For the text-containing cell, return its midpoint in (x, y) coordinate format. 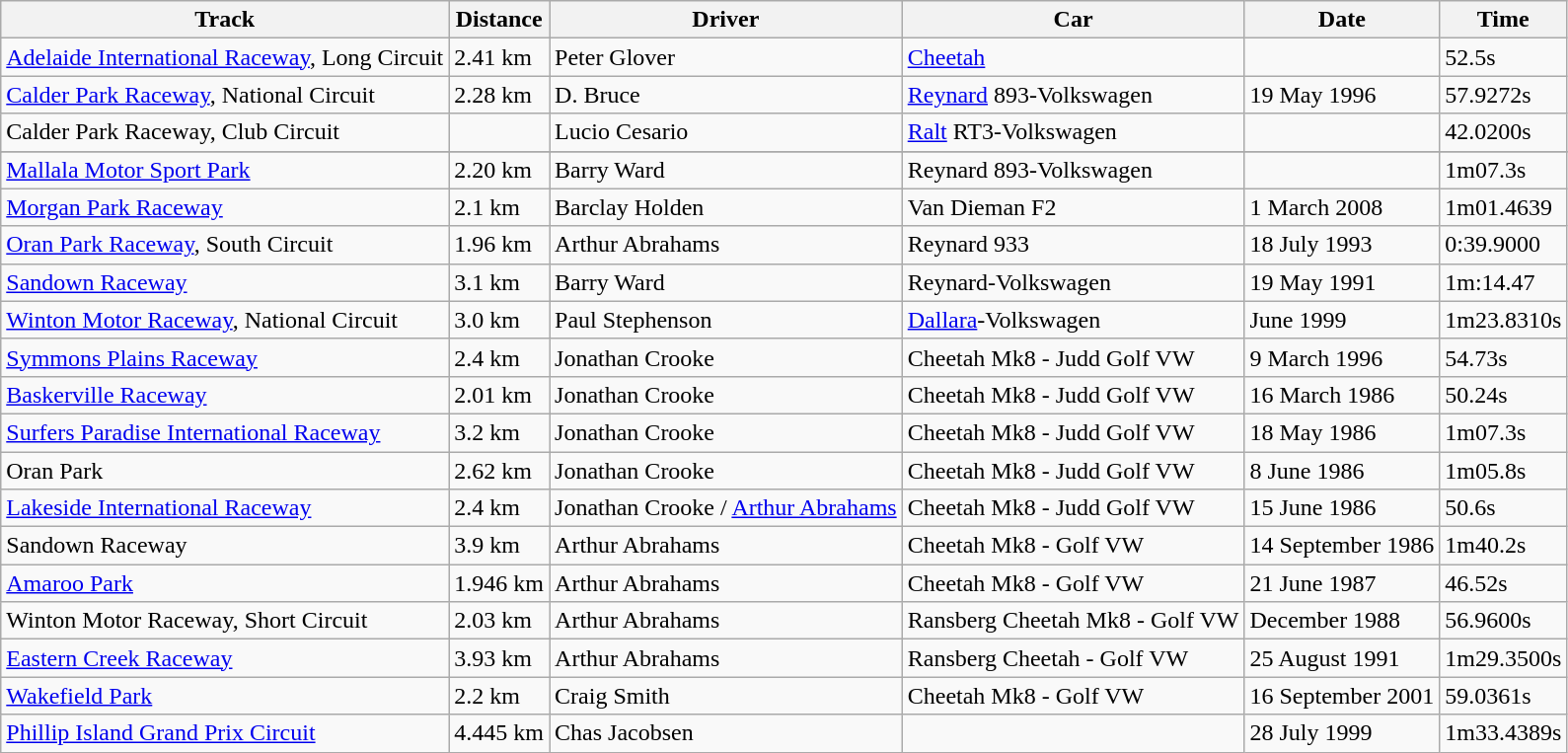
Ralt RT3-Volkswagen (1074, 132)
Calder Park Raceway, National Circuit (225, 95)
3.2 km (499, 432)
Mallala Motor Sport Park (225, 170)
Chas Jacobsen (726, 733)
Lucio Cesario (726, 132)
16 March 1986 (1342, 395)
Cheetah (1074, 57)
Oran Park (225, 471)
Morgan Park Raceway (225, 207)
2.62 km (499, 471)
Date (1342, 20)
2.20 km (499, 170)
19 May 1996 (1342, 95)
Adelaide International Raceway, Long Circuit (225, 57)
December 1988 (1342, 621)
21 June 1987 (1342, 583)
14 September 1986 (1342, 546)
28 July 1999 (1342, 733)
4.445 km (499, 733)
Time (1504, 20)
Reynard 933 (1074, 245)
50.6s (1504, 508)
Surfers Paradise International Raceway (225, 432)
D. Bruce (726, 95)
Wakefield Park (225, 696)
Driver (726, 20)
2.41 km (499, 57)
42.0200s (1504, 132)
1m05.8s (1504, 471)
2.1 km (499, 207)
3.93 km (499, 658)
Eastern Creek Raceway (225, 658)
Peter Glover (726, 57)
54.73s (1504, 357)
Barclay Holden (726, 207)
Dallara-Volkswagen (1074, 320)
Ransberg Cheetah - Golf VW (1074, 658)
Van Dieman F2 (1074, 207)
3.1 km (499, 282)
1m40.2s (1504, 546)
1m:14.47 (1504, 282)
1 March 2008 (1342, 207)
Car (1074, 20)
June 1999 (1342, 320)
Baskerville Raceway (225, 395)
Reynard-Volkswagen (1074, 282)
46.52s (1504, 583)
18 May 1986 (1342, 432)
Symmons Plains Raceway (225, 357)
Craig Smith (726, 696)
25 August 1991 (1342, 658)
52.5s (1504, 57)
15 June 1986 (1342, 508)
56.9600s (1504, 621)
2.03 km (499, 621)
1m33.4389s (1504, 733)
2.28 km (499, 95)
Oran Park Raceway, South Circuit (225, 245)
16 September 2001 (1342, 696)
50.24s (1504, 395)
1m29.3500s (1504, 658)
1.946 km (499, 583)
Amaroo Park (225, 583)
Track (225, 20)
18 July 1993 (1342, 245)
Winton Motor Raceway, Short Circuit (225, 621)
Lakeside International Raceway (225, 508)
Ransberg Cheetah Mk8 - Golf VW (1074, 621)
59.0361s (1504, 696)
1m01.4639 (1504, 207)
3.0 km (499, 320)
2.2 km (499, 696)
Phillip Island Grand Prix Circuit (225, 733)
1.96 km (499, 245)
57.9272s (1504, 95)
Winton Motor Raceway, National Circuit (225, 320)
Paul Stephenson (726, 320)
Distance (499, 20)
1m23.8310s (1504, 320)
9 March 1996 (1342, 357)
3.9 km (499, 546)
Calder Park Raceway, Club Circuit (225, 132)
Jonathan Crooke / Arthur Abrahams (726, 508)
19 May 1991 (1342, 282)
2.01 km (499, 395)
0:39.9000 (1504, 245)
8 June 1986 (1342, 471)
